Output the [X, Y] coordinate of the center of the cell containing the given text.  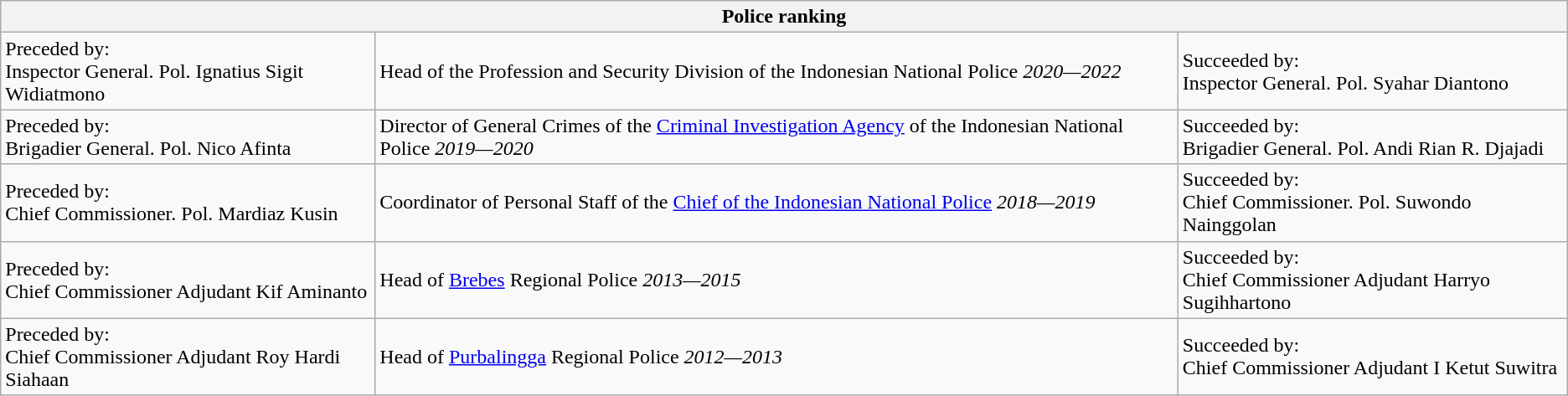
Head of Purbalingga Regional Police 2012—2013 [776, 357]
Succeeded by:Brigadier General. Pol. Andi Rian R. Djajadi [1372, 137]
Succeeded by:Inspector General. Pol. Syahar Diantono [1372, 71]
Preceded by:Chief Commissioner Adjudant Kif Aminanto [188, 280]
Police ranking [784, 17]
Preceded by:Chief Commissioner. Pol. Mardiaz Kusin [188, 203]
Succeeded by:Chief Commissioner Adjudant Harryo Sugihhartono [1372, 280]
Director of General Crimes of the Criminal Investigation Agency of the Indonesian National Police 2019—2020 [776, 137]
Head of Brebes Regional Police 2013—2015 [776, 280]
Preceded by:Brigadier General. Pol. Nico Afinta [188, 137]
Coordinator of Personal Staff of the Chief of the Indonesian National Police 2018—2019 [776, 203]
Preceded by:Chief Commissioner Adjudant Roy Hardi Siahaan [188, 357]
Preceded by:Inspector General. Pol. Ignatius Sigit Widiatmono [188, 71]
Succeeded by:Chief Commissioner. Pol. Suwondo Nainggolan [1372, 203]
Head of the Profession and Security Division of the Indonesian National Police 2020—2022 [776, 71]
Succeeded by:Chief Commissioner Adjudant I Ketut Suwitra [1372, 357]
